Output the (X, Y) coordinate of the center of the cell containing the given text.  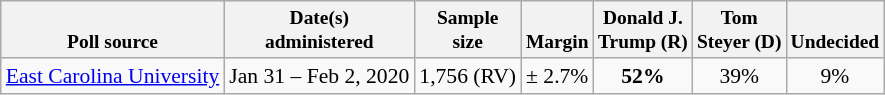
TomSteyer (D) (739, 30)
Samplesize (468, 30)
Undecided (835, 30)
Jan 31 – Feb 2, 2020 (319, 76)
9% (835, 76)
East Carolina University (113, 76)
39% (739, 76)
Margin (557, 30)
Poll source (113, 30)
Date(s)administered (319, 30)
± 2.7% (557, 76)
Donald J.Trump (R) (642, 30)
52% (642, 76)
1,756 (RV) (468, 76)
